From the cell containing the given text, extract its center point as [x, y] coordinate. 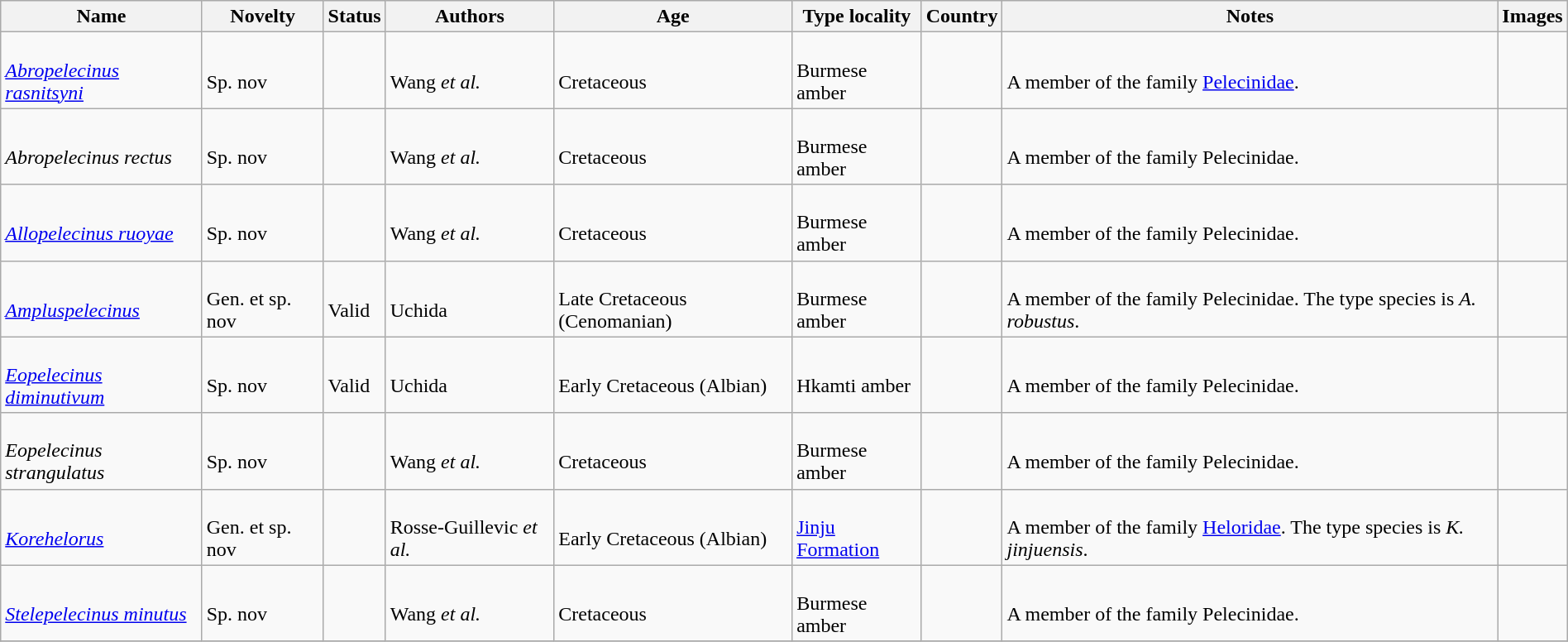
Images [1532, 17]
Stelepelecinus minutus [101, 603]
Ampluspelecinus [101, 299]
Novelty [263, 17]
Status [354, 17]
Late Cretaceous (Cenomanian) [673, 299]
Country [962, 17]
Name [101, 17]
Type locality [857, 17]
Notes [1250, 17]
Eopelecinus diminutivum [101, 375]
Allopelecinus ruoyae [101, 223]
Eopelecinus strangulatus [101, 451]
Age [673, 17]
Korehelorus [101, 527]
A member of the family Pelecinidae. The type species is A. robustus. [1250, 299]
Abropelecinus rasnitsyni [101, 70]
Abropelecinus rectus [101, 146]
Hkamti amber [857, 375]
A member of the family Heloridae. The type species is K. jinjuensis. [1250, 527]
Rosse-Guillevic et al. [470, 527]
Authors [470, 17]
Jinju Formation [857, 527]
